From the cell containing the given text, extract its center point as [x, y] coordinate. 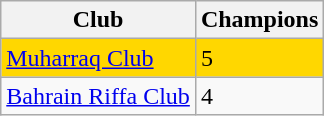
5 [259, 58]
4 [259, 96]
Muharraq Club [98, 58]
Club [98, 20]
Bahrain Riffa Club [98, 96]
Champions [259, 20]
